Locate the cell with the specified text and output its [X, Y] center coordinate. 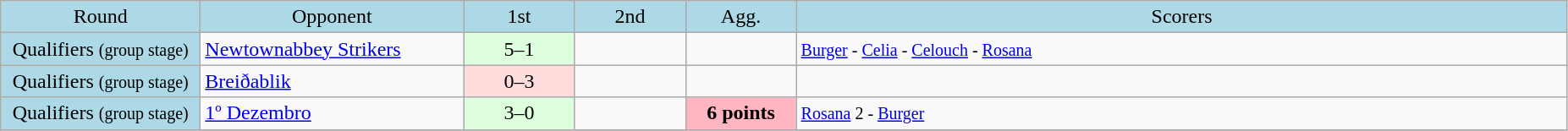
Round [101, 17]
1st [520, 17]
1º Dezembro [332, 113]
Agg. [741, 17]
Scorers [1181, 17]
Rosana 2 - Burger [1181, 113]
3–0 [520, 113]
6 points [741, 113]
Breiðablik [332, 81]
0–3 [520, 81]
5–1 [520, 49]
Opponent [332, 17]
Newtownabbey Strikers [332, 49]
Burger - Celia - Celouch - Rosana [1181, 49]
2nd [630, 17]
